Output the [X, Y] coordinate of the center of the cell containing the given text.  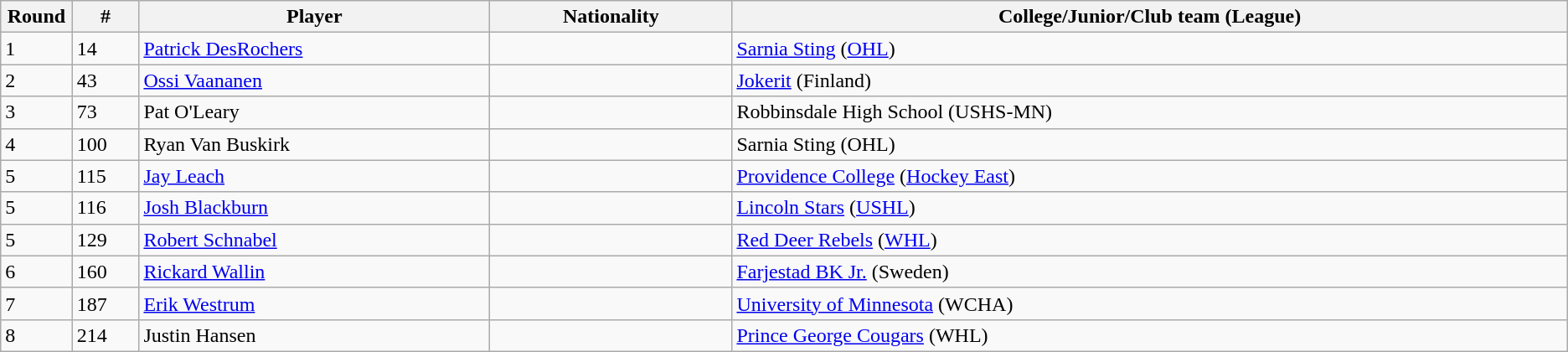
University of Minnesota (WCHA) [1149, 303]
Player [315, 17]
Pat O'Leary [315, 112]
Lincoln Stars (USHL) [1149, 208]
160 [106, 272]
Prince George Cougars (WHL) [1149, 335]
Josh Blackburn [315, 208]
3 [37, 112]
Rickard Wallin [315, 272]
43 [106, 80]
College/Junior/Club team (League) [1149, 17]
Ryan Van Buskirk [315, 144]
Nationality [611, 17]
100 [106, 144]
116 [106, 208]
14 [106, 49]
Round [37, 17]
73 [106, 112]
115 [106, 176]
Robert Schnabel [315, 240]
2 [37, 80]
4 [37, 144]
Farjestad BK Jr. (Sweden) [1149, 272]
7 [37, 303]
214 [106, 335]
Red Deer Rebels (WHL) [1149, 240]
Robbinsdale High School (USHS-MN) [1149, 112]
Providence College (Hockey East) [1149, 176]
Ossi Vaananen [315, 80]
1 [37, 49]
6 [37, 272]
Patrick DesRochers [315, 49]
Erik Westrum [315, 303]
187 [106, 303]
# [106, 17]
Jay Leach [315, 176]
8 [37, 335]
Justin Hansen [315, 335]
129 [106, 240]
Jokerit (Finland) [1149, 80]
